Extract the (x, y) coordinate from the center of the cell holding the provided text.  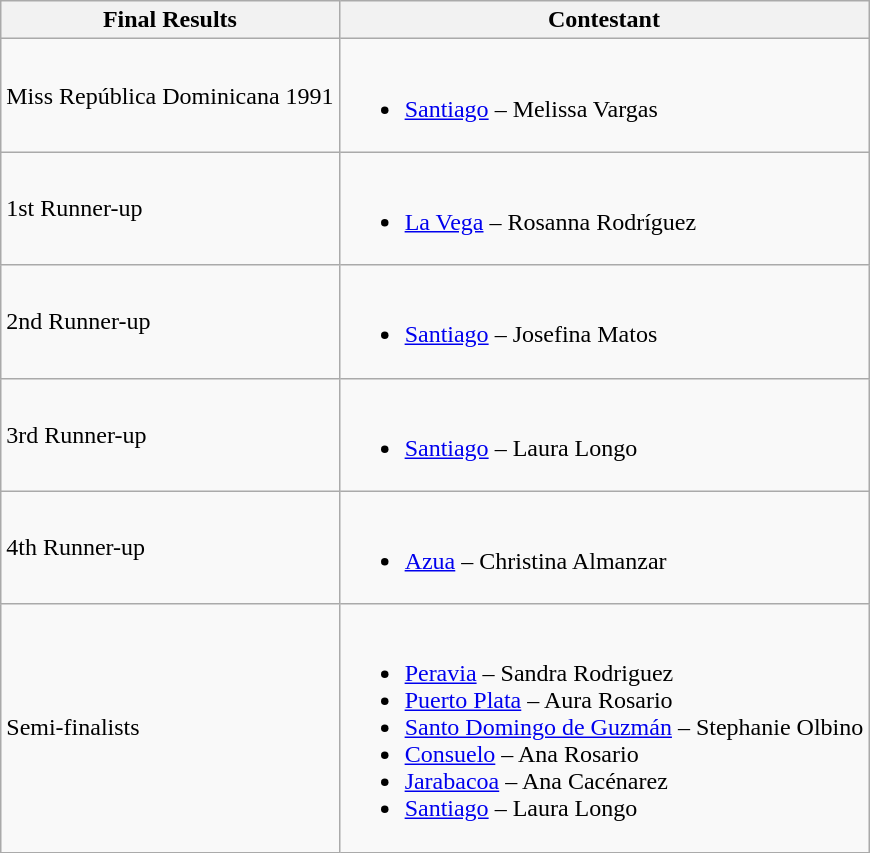
La Vega – Rosanna Rodríguez (604, 208)
Miss República Dominicana 1991 (170, 96)
Santiago – Josefina Matos (604, 322)
4th Runner-up (170, 548)
Contestant (604, 20)
Final Results (170, 20)
1st Runner-up (170, 208)
Semi-finalists (170, 728)
3rd Runner-up (170, 434)
Azua – Christina Almanzar (604, 548)
2nd Runner-up (170, 322)
Santiago – Laura Longo (604, 434)
Santiago – Melissa Vargas (604, 96)
